Detect which cell encompasses the target text, then output its [x, y] center coordinate. 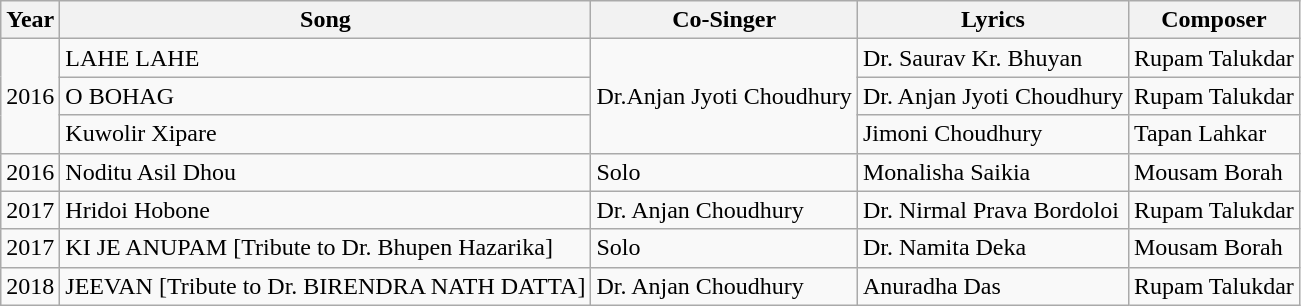
Jimoni Choudhury [992, 134]
LAHE LAHE [326, 58]
Tapan Lahkar [1214, 134]
Monalisha Saikia [992, 172]
Dr.Anjan Jyoti Choudhury [724, 96]
Year [30, 20]
Anuradha Das [992, 286]
O BOHAG [326, 96]
Song [326, 20]
Dr. Nirmal Prava Bordoloi [992, 210]
Dr. Saurav Kr. Bhuyan [992, 58]
2018 [30, 286]
KI JE ANUPAM [Tribute to Dr. Bhupen Hazarika] [326, 248]
JEEVAN [Tribute to Dr. BIRENDRA NATH DATTA] [326, 286]
Dr. Namita Deka [992, 248]
Noditu Asil Dhou [326, 172]
Hridoi Hobone [326, 210]
Dr. Anjan Jyoti Choudhury [992, 96]
Co-Singer [724, 20]
Lyrics [992, 20]
Kuwolir Xipare [326, 134]
Composer [1214, 20]
